Capture the cell that displays the provided text and extract its (X, Y) central coordinate. 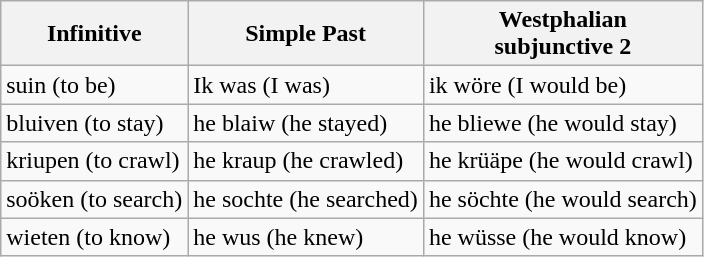
soöken (to search) (94, 199)
Ik was (I was) (306, 85)
ik wöre (I would be) (562, 85)
he sochte (he searched) (306, 199)
bluiven (to stay) (94, 123)
he wus (he knew) (306, 237)
he söchte (he would search) (562, 199)
wieten (to know) (94, 237)
Westphaliansubjunctive 2 (562, 34)
kriupen (to crawl) (94, 161)
Infinitive (94, 34)
he wüsse (he would know) (562, 237)
Simple Past (306, 34)
suin (to be) (94, 85)
he kraup (he crawled) (306, 161)
he blaiw (he stayed) (306, 123)
he krüäpe (he would crawl) (562, 161)
he bliewe (he would stay) (562, 123)
